Pinpoint the cell where the given text exists, returning its (x, y) midpoint coordinate. 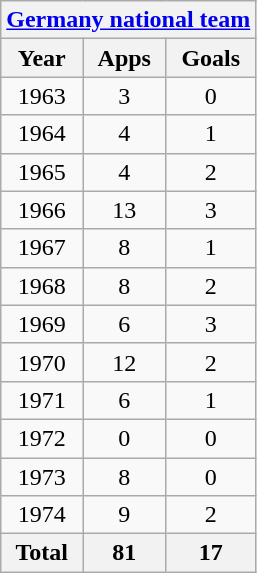
1971 (42, 400)
17 (211, 553)
Apps (124, 58)
1970 (42, 362)
12 (124, 362)
1966 (42, 210)
Germany national team (128, 20)
1963 (42, 96)
1964 (42, 134)
Total (42, 553)
9 (124, 515)
1973 (42, 477)
Goals (211, 58)
1967 (42, 248)
1969 (42, 324)
1974 (42, 515)
81 (124, 553)
1968 (42, 286)
1972 (42, 438)
13 (124, 210)
1965 (42, 172)
Year (42, 58)
